From the cell containing the given text, extract its center point as (X, Y) coordinate. 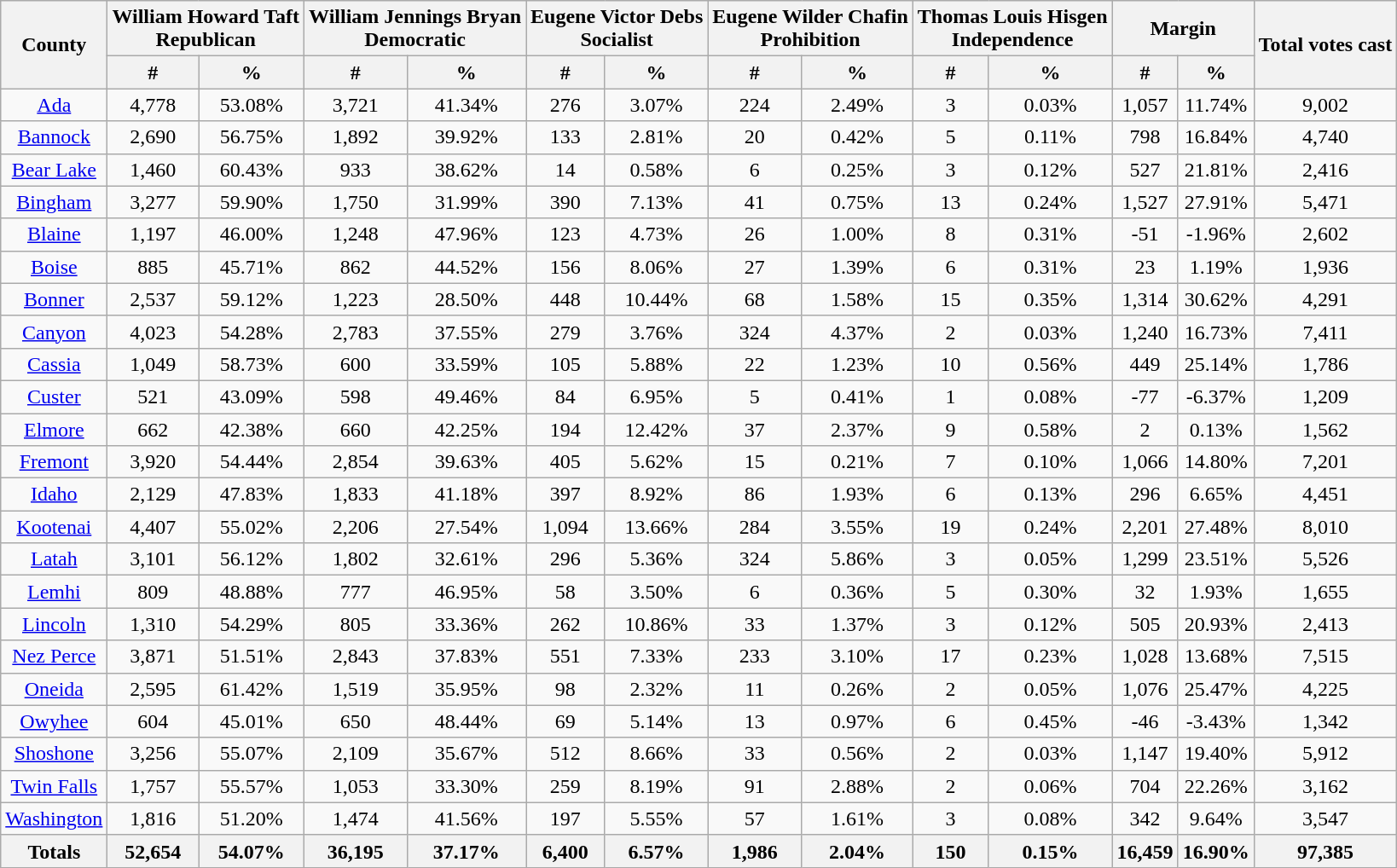
39.63% (466, 462)
1.00% (857, 234)
22.26% (1216, 786)
0.23% (1051, 657)
1,833 (356, 495)
1.39% (857, 267)
933 (356, 170)
1,342 (1325, 721)
276 (565, 105)
11.74% (1216, 105)
0.25% (857, 170)
8.19% (657, 786)
2,783 (356, 332)
14 (565, 170)
3.55% (857, 527)
8.06% (657, 267)
5,912 (1325, 754)
Boise (55, 267)
23 (1145, 267)
551 (565, 657)
1,802 (356, 559)
17 (950, 657)
1,197 (154, 234)
2.88% (857, 786)
598 (356, 396)
59.90% (252, 202)
7.13% (657, 202)
390 (565, 202)
36,195 (356, 851)
5.88% (657, 364)
3.07% (657, 105)
Cassia (55, 364)
28.50% (466, 299)
2.37% (857, 429)
397 (565, 495)
Totals (55, 851)
6.57% (657, 851)
Latah (55, 559)
1,936 (1325, 267)
4,740 (1325, 137)
27 (755, 267)
3,101 (154, 559)
21.81% (1216, 170)
3,162 (1325, 786)
0.36% (857, 592)
1,223 (356, 299)
32.61% (466, 559)
6,400 (565, 851)
604 (154, 721)
91 (755, 786)
1,460 (154, 170)
5,526 (1325, 559)
-51 (1145, 234)
123 (565, 234)
527 (1145, 170)
55.02% (252, 527)
7,515 (1325, 657)
14.80% (1216, 462)
41.18% (466, 495)
Elmore (55, 429)
1,527 (1145, 202)
-46 (1145, 721)
27.91% (1216, 202)
3,721 (356, 105)
60.43% (252, 170)
279 (565, 332)
35.95% (466, 689)
4,407 (154, 527)
1,066 (1145, 462)
Eugene Victor DebsSocialist (617, 29)
194 (565, 429)
2,854 (356, 462)
9.64% (1216, 819)
Kootenai (55, 527)
512 (565, 754)
2.04% (857, 851)
1,750 (356, 202)
68 (755, 299)
262 (565, 624)
-6.37% (1216, 396)
4,225 (1325, 689)
54.07% (252, 851)
0.30% (1051, 592)
0.97% (857, 721)
Idaho (55, 495)
20.93% (1216, 624)
0.15% (1051, 851)
1.58% (857, 299)
Lincoln (55, 624)
1,209 (1325, 396)
51.20% (252, 819)
49.46% (466, 396)
0.45% (1051, 721)
Fremont (55, 462)
660 (356, 429)
1,474 (356, 819)
47.96% (466, 234)
William Howard Taft Republican (206, 29)
2,206 (356, 527)
37 (755, 429)
45.71% (252, 267)
46.95% (466, 592)
2.32% (657, 689)
0.21% (857, 462)
22 (755, 364)
600 (356, 364)
0.11% (1051, 137)
19 (950, 527)
0.10% (1051, 462)
16.90% (1216, 851)
7,201 (1325, 462)
58 (565, 592)
885 (154, 267)
Canyon (55, 332)
3.76% (657, 332)
3,871 (154, 657)
3.10% (857, 657)
54.28% (252, 332)
Custer (55, 396)
Bear Lake (55, 170)
69 (565, 721)
4,291 (1325, 299)
650 (356, 721)
Twin Falls (55, 786)
1,519 (356, 689)
342 (1145, 819)
52,654 (154, 851)
10.86% (657, 624)
1,986 (755, 851)
48.88% (252, 592)
7,411 (1325, 332)
Eugene Wilder ChafinProhibition (810, 29)
56.75% (252, 137)
0.41% (857, 396)
41 (755, 202)
5.86% (857, 559)
1,049 (154, 364)
86 (755, 495)
1,655 (1325, 592)
42.25% (466, 429)
4,023 (154, 332)
51.51% (252, 657)
37.83% (466, 657)
20 (755, 137)
1,053 (356, 786)
25.14% (1216, 364)
61.42% (252, 689)
Bannock (55, 137)
Owyhee (55, 721)
42.38% (252, 429)
1 (950, 396)
1,240 (1145, 332)
Washington (55, 819)
37.17% (466, 851)
150 (950, 851)
39.92% (466, 137)
41.56% (466, 819)
1,892 (356, 137)
32 (1145, 592)
1,248 (356, 234)
27.54% (466, 527)
1,757 (154, 786)
16.84% (1216, 137)
County (55, 44)
33.59% (466, 364)
521 (154, 396)
1,094 (565, 527)
16.73% (1216, 332)
59.12% (252, 299)
46.00% (252, 234)
2,537 (154, 299)
0.26% (857, 689)
Total votes cast (1325, 44)
33.36% (466, 624)
48.44% (466, 721)
3,256 (154, 754)
57 (755, 819)
1.37% (857, 624)
47.83% (252, 495)
0.75% (857, 202)
10 (950, 364)
1.61% (857, 819)
53.08% (252, 105)
-1.96% (1216, 234)
12.42% (657, 429)
2,595 (154, 689)
10.44% (657, 299)
8,010 (1325, 527)
William Jennings BryanDemocratic (415, 29)
9,002 (1325, 105)
54.29% (252, 624)
4,778 (154, 105)
37.55% (466, 332)
405 (565, 462)
19.40% (1216, 754)
Bonner (55, 299)
1,314 (1145, 299)
7.33% (657, 657)
11 (755, 689)
862 (356, 267)
448 (565, 299)
-77 (1145, 396)
2,129 (154, 495)
1.19% (1216, 267)
33.30% (466, 786)
805 (356, 624)
1,816 (154, 819)
777 (356, 592)
1,786 (1325, 364)
197 (565, 819)
98 (565, 689)
56.12% (252, 559)
105 (565, 364)
3,920 (154, 462)
2,843 (356, 657)
2,416 (1325, 170)
1,299 (1145, 559)
1,076 (1145, 689)
4.37% (857, 332)
1,147 (1145, 754)
Lemhi (55, 592)
5.55% (657, 819)
5.14% (657, 721)
44.52% (466, 267)
156 (565, 267)
16,459 (1145, 851)
Bingham (55, 202)
-3.43% (1216, 721)
5.62% (657, 462)
233 (755, 657)
26 (755, 234)
0.06% (1051, 786)
798 (1145, 137)
Ada (55, 105)
5.36% (657, 559)
3,547 (1325, 819)
1,057 (1145, 105)
97,385 (1325, 851)
4.73% (657, 234)
13.68% (1216, 657)
8 (950, 234)
809 (154, 592)
4,451 (1325, 495)
0.35% (1051, 299)
133 (565, 137)
6.95% (657, 396)
259 (565, 786)
45.01% (252, 721)
Oneida (55, 689)
Blaine (55, 234)
25.47% (1216, 689)
224 (755, 105)
2.81% (657, 137)
3.50% (657, 592)
662 (154, 429)
2.49% (857, 105)
13.66% (657, 527)
9 (950, 429)
505 (1145, 624)
Margin (1183, 29)
2,201 (1145, 527)
284 (755, 527)
6.65% (1216, 495)
55.57% (252, 786)
2,109 (356, 754)
8.66% (657, 754)
35.67% (466, 754)
2,690 (154, 137)
1,310 (154, 624)
30.62% (1216, 299)
449 (1145, 364)
8.92% (657, 495)
31.99% (466, 202)
1,028 (1145, 657)
41.34% (466, 105)
7 (950, 462)
38.62% (466, 170)
2,413 (1325, 624)
1,562 (1325, 429)
1.23% (857, 364)
84 (565, 396)
27.48% (1216, 527)
58.73% (252, 364)
55.07% (252, 754)
5,471 (1325, 202)
3,277 (154, 202)
Thomas Louis HisgenIndependence (1012, 29)
0.42% (857, 137)
54.44% (252, 462)
43.09% (252, 396)
Nez Perce (55, 657)
2,602 (1325, 234)
704 (1145, 786)
Shoshone (55, 754)
23.51% (1216, 559)
